Identify which cell holds the provided text, then report its (X, Y) central coordinate. 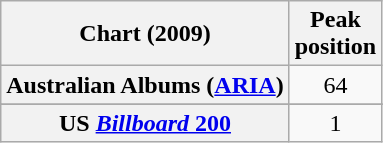
64 (335, 85)
Peakposition (335, 34)
1 (335, 123)
US Billboard 200 (145, 123)
Australian Albums (ARIA) (145, 85)
Chart (2009) (145, 34)
